For the text-containing cell, return its midpoint in [x, y] coordinate format. 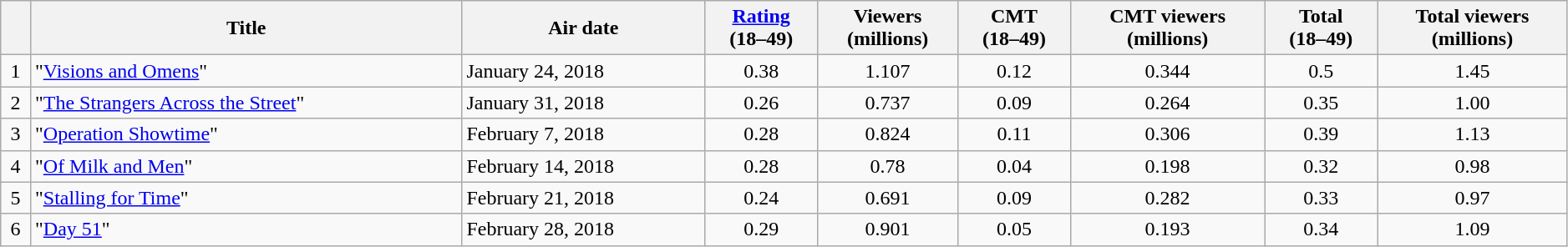
5 [16, 198]
1.13 [1473, 134]
0.901 [888, 229]
Viewers(millions) [888, 28]
Title [246, 28]
February 28, 2018 [583, 229]
"Stalling for Time" [246, 198]
"Visions and Omens" [246, 71]
Total(18–49) [1322, 28]
0.39 [1322, 134]
6 [16, 229]
0.264 [1167, 103]
1.00 [1473, 103]
0.05 [1014, 229]
"Operation Showtime" [246, 134]
0.306 [1167, 134]
0.38 [762, 71]
0.32 [1322, 166]
0.12 [1014, 71]
1.107 [888, 71]
2 [16, 103]
3 [16, 134]
CMT viewers(millions) [1167, 28]
February 7, 2018 [583, 134]
1.09 [1473, 229]
1.45 [1473, 71]
0.737 [888, 103]
January 24, 2018 [583, 71]
0.24 [762, 198]
0.282 [1167, 198]
Rating(18–49) [762, 28]
4 [16, 166]
0.97 [1473, 198]
Total viewers(millions) [1473, 28]
0.11 [1014, 134]
"Of Milk and Men" [246, 166]
"The Strangers Across the Street" [246, 103]
0.5 [1322, 71]
February 14, 2018 [583, 166]
"Day 51" [246, 229]
0.26 [762, 103]
0.29 [762, 229]
0.824 [888, 134]
1 [16, 71]
0.35 [1322, 103]
0.193 [1167, 229]
0.33 [1322, 198]
CMT(18–49) [1014, 28]
0.04 [1014, 166]
Air date [583, 28]
0.691 [888, 198]
0.34 [1322, 229]
0.98 [1473, 166]
0.198 [1167, 166]
0.344 [1167, 71]
February 21, 2018 [583, 198]
0.78 [888, 166]
January 31, 2018 [583, 103]
